Capture the cell that displays the provided text and extract its (X, Y) central coordinate. 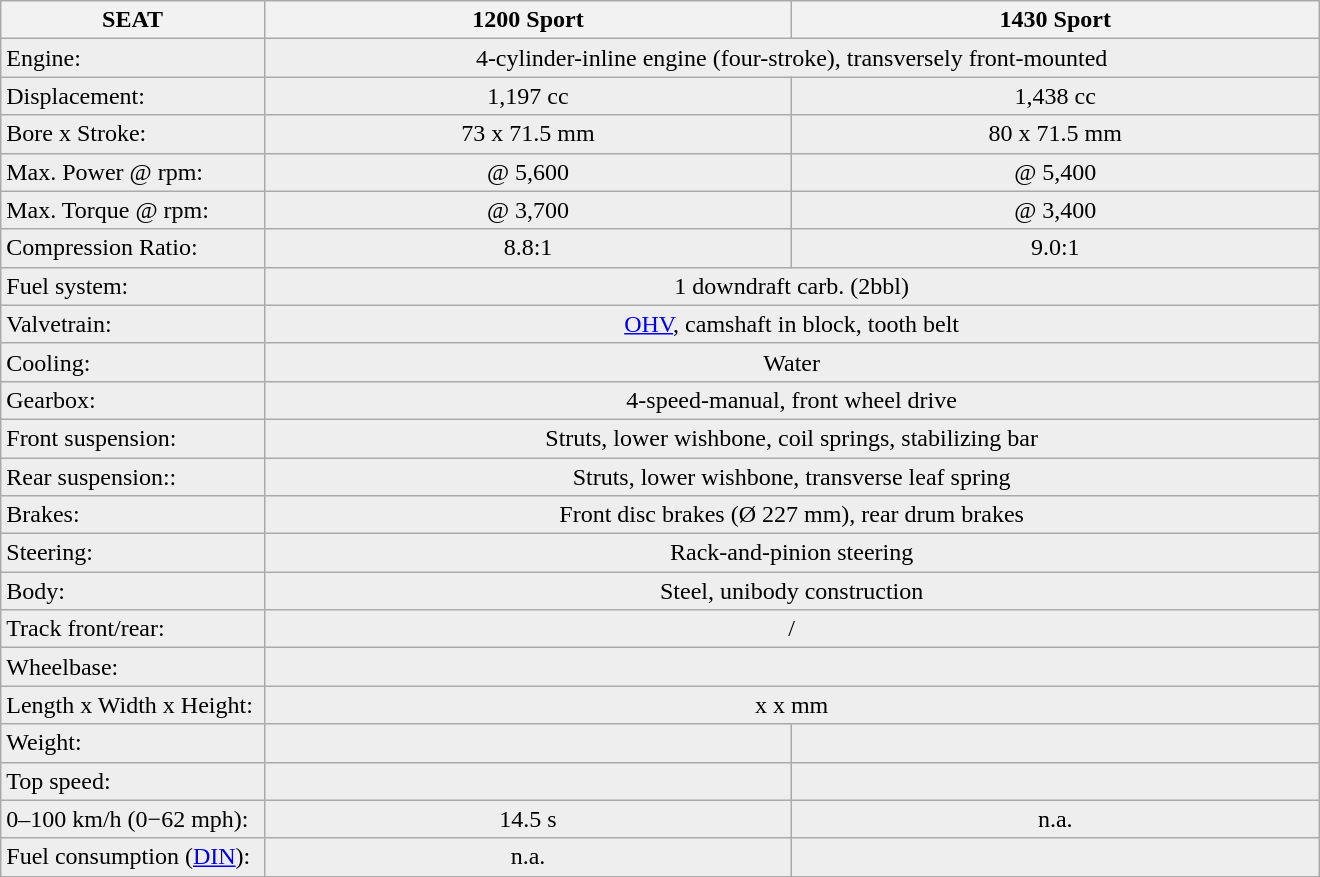
@ 5,600 (528, 172)
14.5 s (528, 819)
0–100 km/h (0−62 mph): (133, 819)
Fuel system: (133, 286)
Displacement: (133, 96)
Steering: (133, 553)
Water (791, 362)
Steel, unibody construction (791, 591)
4-cylinder-inline engine (four-stroke), transversely front-mounted (791, 58)
Engine: (133, 58)
1200 Sport (528, 20)
1 downdraft carb. (2bbl) (791, 286)
OHV, camshaft in block, tooth belt (791, 324)
Cooling: (133, 362)
Length x Width x Height: (133, 705)
@ 5,400 (1056, 172)
x x mm (791, 705)
1,197 cc (528, 96)
/ (791, 629)
4-speed-manual, front wheel drive (791, 400)
Gearbox: (133, 400)
Weight: (133, 743)
8.8:1 (528, 248)
Rear suspension:: (133, 477)
Brakes: (133, 515)
1430 Sport (1056, 20)
Valvetrain: (133, 324)
Top speed: (133, 781)
9.0:1 (1056, 248)
Front suspension: (133, 438)
73 x 71.5 mm (528, 134)
@ 3,400 (1056, 210)
1,438 cc (1056, 96)
80 x 71.5 mm (1056, 134)
Rack-and-pinion steering (791, 553)
Struts, lower wishbone, coil springs, stabilizing bar (791, 438)
Front disc brakes (Ø 227 mm), rear drum brakes (791, 515)
Wheelbase: (133, 667)
Struts, lower wishbone, transverse leaf spring (791, 477)
@ 3,700 (528, 210)
Fuel consumption (DIN): (133, 857)
Body: (133, 591)
Max. Torque @ rpm: (133, 210)
Track front/rear: (133, 629)
Max. Power @ rpm: (133, 172)
Bore x Stroke: (133, 134)
SEAT (133, 20)
Compression Ratio: (133, 248)
